From the cell containing the given text, extract its center point as [x, y] coordinate. 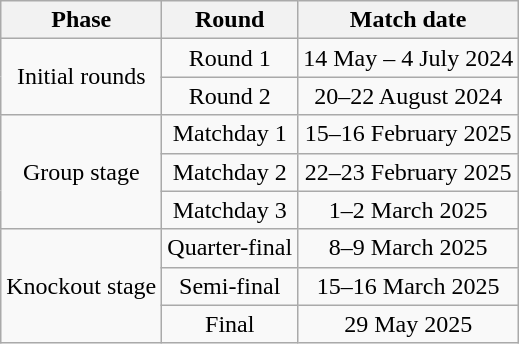
Matchday 1 [230, 134]
Phase [82, 20]
14 May – 4 July 2024 [408, 58]
20–22 August 2024 [408, 96]
22–23 February 2025 [408, 172]
Quarter-final [230, 248]
Round [230, 20]
Match date [408, 20]
Final [230, 324]
1–2 March 2025 [408, 210]
Initial rounds [82, 77]
Round 2 [230, 96]
Matchday 3 [230, 210]
8–9 March 2025 [408, 248]
Knockout stage [82, 286]
15–16 February 2025 [408, 134]
Matchday 2 [230, 172]
15–16 March 2025 [408, 286]
Round 1 [230, 58]
Semi-final [230, 286]
29 May 2025 [408, 324]
Group stage [82, 172]
